Extract the (X, Y) coordinate from the center of the cell holding the provided text.  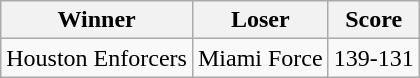
Houston Enforcers (97, 58)
Score (374, 20)
Winner (97, 20)
Loser (260, 20)
139-131 (374, 58)
Miami Force (260, 58)
